Return (x, y) of the center of cell containing provided text 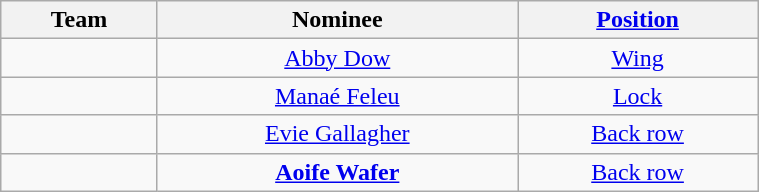
Nominee (337, 20)
Team (79, 20)
Abby Dow (337, 58)
Position (638, 20)
Evie Gallagher (337, 134)
Wing (638, 58)
Manaé Feleu (337, 96)
Aoife Wafer (337, 172)
Lock (638, 96)
